For the text-containing cell, return its midpoint in [X, Y] coordinate format. 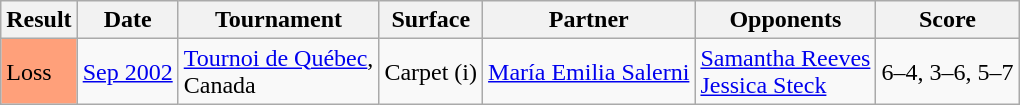
Samantha Reeves Jessica Steck [786, 72]
Carpet (i) [431, 72]
Loss [39, 72]
Partner [589, 20]
Surface [431, 20]
Opponents [786, 20]
Score [948, 20]
María Emilia Salerni [589, 72]
Sep 2002 [128, 72]
6–4, 3–6, 5–7 [948, 72]
Result [39, 20]
Tournoi de Québec, Canada [278, 72]
Tournament [278, 20]
Date [128, 20]
